Search for the cell housing the specified text and yield its (X, Y) center coordinate. 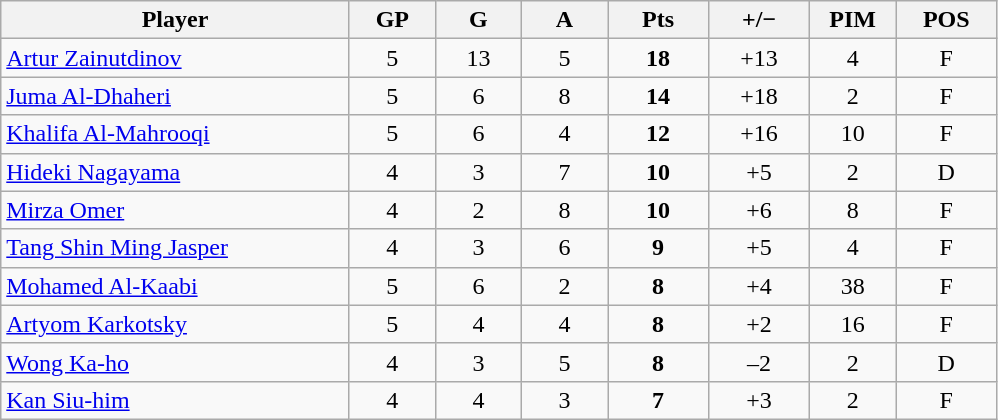
9 (658, 248)
+13 (760, 58)
18 (658, 58)
Mirza Omer (176, 210)
Mohamed Al-Kaabi (176, 286)
Pts (658, 20)
13 (478, 58)
16 (853, 324)
38 (853, 286)
+/− (760, 20)
Player (176, 20)
Wong Ka-ho (176, 362)
+16 (760, 134)
POS (946, 20)
PIM (853, 20)
Khalifa Al-Mahrooqi (176, 134)
Kan Siu-him (176, 400)
14 (658, 96)
+3 (760, 400)
GP (392, 20)
12 (658, 134)
+4 (760, 286)
+6 (760, 210)
–2 (760, 362)
G (478, 20)
+18 (760, 96)
Tang Shin Ming Jasper (176, 248)
Juma Al-Dhaheri (176, 96)
Artur Zainutdinov (176, 58)
Hideki Nagayama (176, 172)
+2 (760, 324)
Artyom Karkotsky (176, 324)
A (564, 20)
